Scan for the cell matching the given text and deliver its [x, y] coordinate at center. 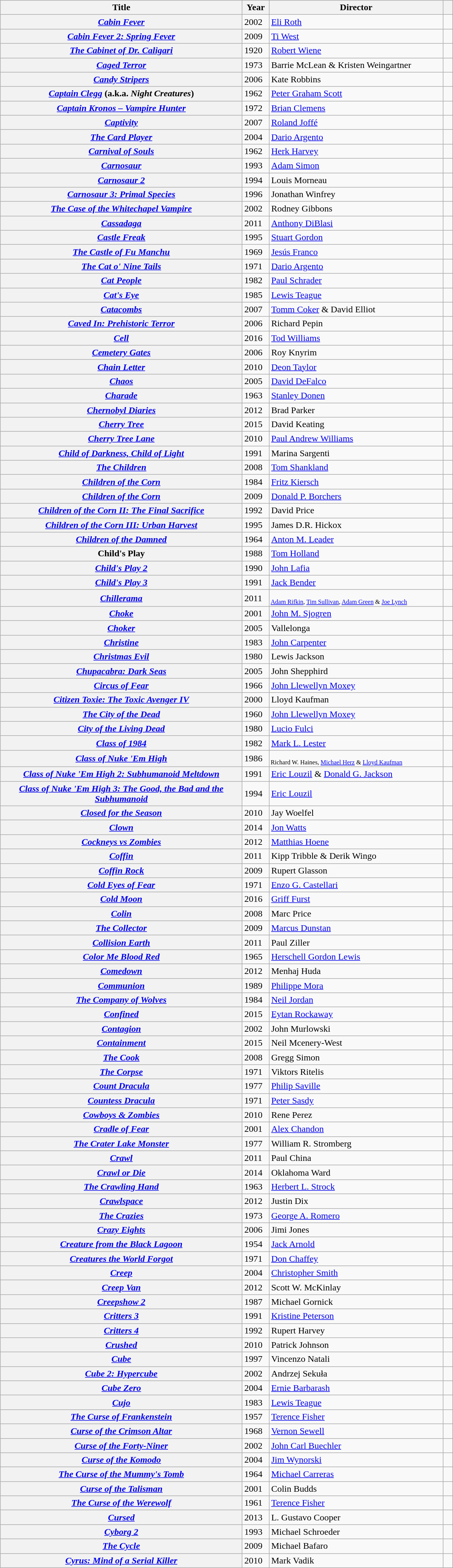
Ti West [356, 36]
Alex Chandon [356, 1129]
Herschell Gordon Lewis [356, 957]
Child's Play [122, 554]
Jim Wynorski [356, 1460]
Paul Andrew Williams [356, 439]
John M. Sjogren [356, 614]
Chaos [122, 381]
Critters 3 [122, 1316]
1961 [256, 1503]
Cemetery Gates [122, 352]
Mark L. Lester [356, 743]
Michael Carreras [356, 1474]
Paul Schrader [356, 281]
Paul China [356, 1158]
Matthias Hoene [356, 842]
Director [356, 8]
Cherry Tree [122, 424]
Justin Dix [356, 1201]
The Cook [122, 1057]
1972 [256, 108]
Paul Ziller [356, 942]
Kristine Peterson [356, 1316]
1968 [256, 1431]
Eytan Rockaway [356, 1014]
Anthony DiBlasi [356, 223]
The Crater Lake Monster [122, 1144]
Vincenzo Natali [356, 1359]
Cockneys vs Zombies [122, 842]
James D.R. Hickox [356, 525]
Neil Mcenery-West [356, 1043]
Castle Freak [122, 238]
Enzo G. Castellari [356, 885]
City of the Living Dead [122, 728]
Adam Rifkin, Tim Sullivan, Adam Green & Joe Lynch [356, 598]
David Price [356, 511]
Tom Shankland [356, 468]
Mark Vadik [356, 1560]
Citizen Toxie: The Toxic Avenger IV [122, 700]
Cyrus: Mind of a Serial Killer [122, 1560]
L. Gustavo Cooper [356, 1517]
The Cat o' Nine Tails [122, 266]
Creature from the Black Lagoon [122, 1244]
Griff Furst [356, 899]
Cube [122, 1359]
Cat People [122, 281]
Child's Play 3 [122, 582]
Coffin Rock [122, 870]
The Curse of Frankenstein [122, 1417]
Tom Holland [356, 554]
John Carpenter [356, 642]
Christopher Smith [356, 1273]
Fritz Kiersch [356, 482]
Closed for the Season [122, 813]
Philip Saville [356, 1086]
Philippe Mora [356, 985]
Cube Zero [122, 1388]
The Company of Wolves [122, 1000]
Marc Price [356, 914]
Rupert Harvey [356, 1330]
The Curse of the Werewolf [122, 1503]
1988 [256, 554]
Barrie McLean & Kristen Weingartner [356, 65]
Cat's Eye [122, 295]
Roland Joffé [356, 122]
Lloyd Kaufman [356, 700]
Creepshow 2 [122, 1302]
Crazy Eights [122, 1230]
1987 [256, 1302]
Marina Sargenti [356, 453]
2000 [256, 700]
Michael Schroeder [356, 1532]
John Carl Buechler [356, 1445]
Christine [122, 642]
Communion [122, 985]
Jesús Franco [356, 252]
The Cycle [122, 1546]
Colin [122, 914]
Captivity [122, 122]
Herk Harvey [356, 151]
Andrzej Sekuła [356, 1374]
Caved In: Prehistoric Terror [122, 324]
Cell [122, 338]
Cold Moon [122, 899]
Choke [122, 614]
1957 [256, 1417]
Count Dracula [122, 1086]
Jack Arnold [356, 1244]
1954 [256, 1244]
Carnival of Souls [122, 151]
The City of the Dead [122, 714]
Class of 1984 [122, 743]
Crawl [122, 1158]
Menhaj Huda [356, 971]
Chernobyl Diaries [122, 410]
Curse of the Forty-Niner [122, 1445]
Peter Sasdy [356, 1100]
Robert Wiene [356, 51]
Scott W. McKinlay [356, 1287]
Class of Nuke 'Em High 3: The Good, the Bad and the Subhumanoid [122, 794]
Color Me Blood Red [122, 957]
The Crawling Hand [122, 1187]
Stanley Donen [356, 395]
1997 [256, 1359]
Oklahoma Ward [356, 1172]
1989 [256, 985]
1990 [256, 568]
Creep Van [122, 1287]
George A. Romero [356, 1216]
Brad Parker [356, 410]
1965 [256, 957]
2013 [256, 1517]
Countess Dracula [122, 1100]
Marcus Dunstan [356, 928]
Eli Roth [356, 22]
The Curse of the Mummy's Tomb [122, 1474]
Brian Clemens [356, 108]
Carnosaur [122, 165]
Eric Louzil & Donald G. Jackson [356, 774]
Class of Nuke 'Em High [122, 758]
William R. Stromberg [356, 1144]
Confined [122, 1014]
John Lafia [356, 568]
Child of Darkness, Child of Light [122, 453]
Children of the Corn III: Urban Harvest [122, 525]
Eric Louzil [356, 794]
Michael Bafaro [356, 1546]
1960 [256, 714]
Donald P. Borchers [356, 496]
Cassadaga [122, 223]
Cabin Fever [122, 22]
The Cabinet of Dr. Caligari [122, 51]
Lewis Jackson [356, 657]
Christmas Evil [122, 657]
Cujo [122, 1402]
Circus of Fear [122, 685]
Creep [122, 1273]
Cursed [122, 1517]
Stuart Gordon [356, 238]
Rodney Gibbons [356, 209]
Jimi Jones [356, 1230]
1986 [256, 758]
Caged Terror [122, 65]
Gregg Simon [356, 1057]
Cube 2: Hypercube [122, 1374]
Lucio Fulci [356, 728]
Chupacabra: Dark Seas [122, 671]
Cold Eyes of Fear [122, 885]
David DeFalco [356, 381]
Cowboys & Zombies [122, 1115]
Crawl or Die [122, 1172]
The Castle of Fu Manchu [122, 252]
Neil Jordan [356, 1000]
Containment [122, 1043]
1969 [256, 252]
Michael Gornick [356, 1302]
Colin Budds [356, 1489]
Adam Simon [356, 165]
Louis Morneau [356, 180]
Comedown [122, 971]
1966 [256, 685]
Richard W. Haines, Michael Herz & Lloyd Kaufman [356, 758]
Captain Kronos – Vampire Hunter [122, 108]
Viktors Ritelis [356, 1072]
Catacombs [122, 309]
Curse of the Talisman [122, 1489]
Crushed [122, 1345]
Contagion [122, 1029]
1996 [256, 194]
1985 [256, 295]
Don Chaffey [356, 1259]
The Collector [122, 928]
Patrick Johnson [356, 1345]
Kipp Tribble & Derik Wingo [356, 856]
Cherry Tree Lane [122, 439]
Title [122, 8]
Richard Pepin [356, 324]
Child's Play 2 [122, 568]
Class of Nuke 'Em High 2: Subhumanoid Meltdown [122, 774]
Coffin [122, 856]
Tomm Coker & David Elliot [356, 309]
Chain Letter [122, 367]
Carnosaur 2 [122, 180]
Choker [122, 628]
Collision Earth [122, 942]
Children of the Damned [122, 539]
Jack Bender [356, 582]
Ernie Barbarash [356, 1388]
The Crazies [122, 1216]
Rupert Glasson [356, 870]
Captain Clegg (a.k.a. Night Creatures) [122, 94]
The Case of the Whitechapel Vampire [122, 209]
Cabin Fever 2: Spring Fever [122, 36]
Rene Perez [356, 1115]
The Card Player [122, 137]
Roy Knyrim [356, 352]
Candy Stripers [122, 79]
Clown [122, 827]
The Corpse [122, 1072]
1920 [256, 51]
Carnosaur 3: Primal Species [122, 194]
Jay Woelfel [356, 813]
David Keating [356, 424]
Vallelonga [356, 628]
Creatures the World Forgot [122, 1259]
Cradle of Fear [122, 1129]
Crawlspace [122, 1201]
Herbert L. Strock [356, 1187]
Cyborg 2 [122, 1532]
Peter Graham Scott [356, 94]
Tod Williams [356, 338]
Curse of the Komodo [122, 1460]
Kate Robbins [356, 79]
Chillerama [122, 598]
Critters 4 [122, 1330]
Anton M. Leader [356, 539]
Jon Watts [356, 827]
Vernon Sewell [356, 1431]
Children of the Corn II: The Final Sacrifice [122, 511]
Year [256, 8]
Jonathan Winfrey [356, 194]
The Children [122, 468]
Charade [122, 395]
Curse of the Crimson Altar [122, 1431]
Deon Taylor [356, 367]
John Shepphird [356, 671]
John Murlowski [356, 1029]
